Detect which cell encompasses the target text, then output its (X, Y) center coordinate. 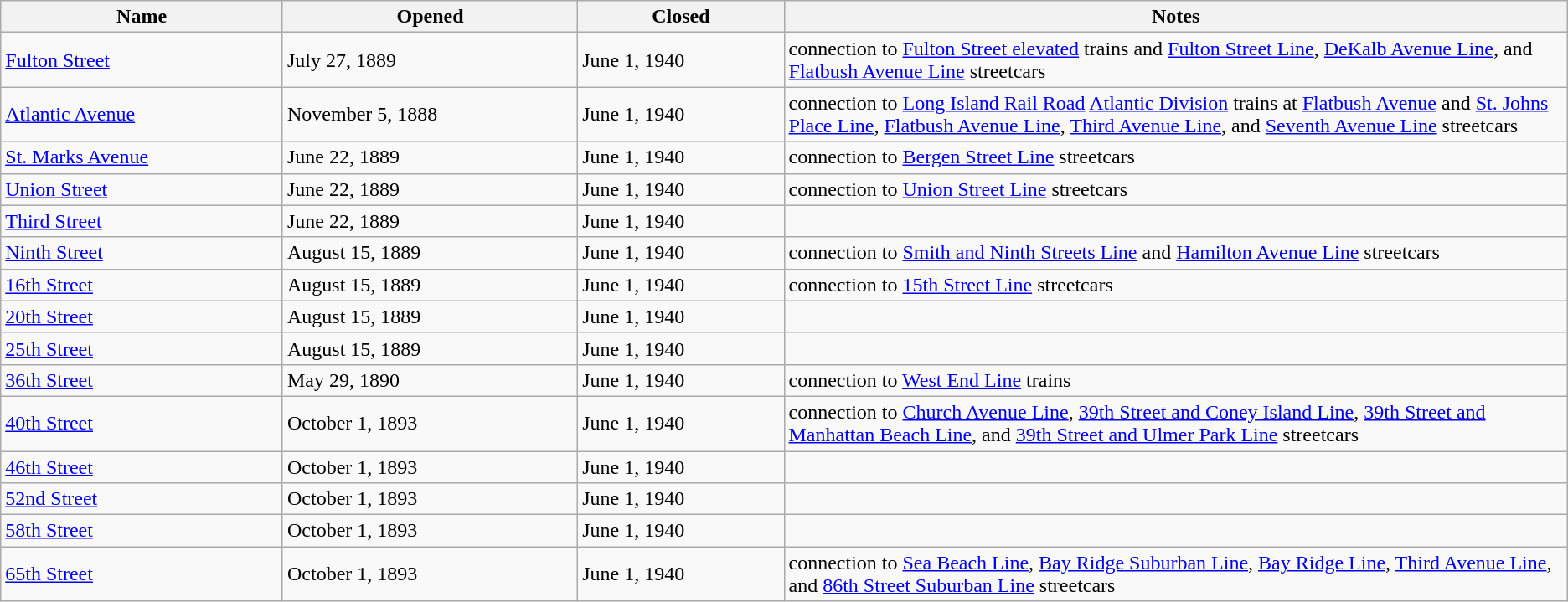
Closed (681, 17)
46th Street (142, 466)
25th Street (142, 348)
Third Street (142, 221)
Fulton Street (142, 60)
52nd Street (142, 499)
58th Street (142, 531)
May 29, 1890 (430, 380)
connection to Sea Beach Line, Bay Ridge Suburban Line, Bay Ridge Line, Third Avenue Line, and 86th Street Suburban Line streetcars (1176, 574)
20th Street (142, 316)
Notes (1176, 17)
November 5, 1888 (430, 114)
connection to West End Line trains (1176, 380)
Union Street (142, 189)
Ninth Street (142, 253)
connection to Union Street Line streetcars (1176, 189)
Atlantic Avenue (142, 114)
connection to Bergen Street Line streetcars (1176, 157)
St. Marks Avenue (142, 157)
36th Street (142, 380)
16th Street (142, 285)
Opened (430, 17)
65th Street (142, 574)
40th Street (142, 424)
Name (142, 17)
connection to Fulton Street elevated trains and Fulton Street Line, DeKalb Avenue Line, and Flatbush Avenue Line streetcars (1176, 60)
July 27, 1889 (430, 60)
connection to Smith and Ninth Streets Line and Hamilton Avenue Line streetcars (1176, 253)
connection to 15th Street Line streetcars (1176, 285)
